Determine the (X, Y) coordinate at the center of the cell enclosing the given text.  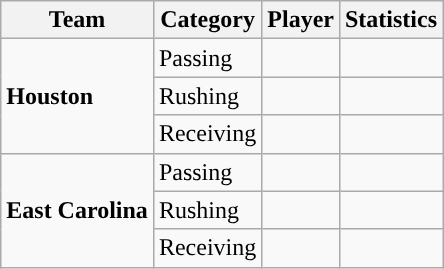
East Carolina (78, 210)
Team (78, 20)
Houston (78, 96)
Player (301, 20)
Statistics (390, 20)
Category (207, 20)
